Pinpoint the cell where the given text exists, returning its (X, Y) midpoint coordinate. 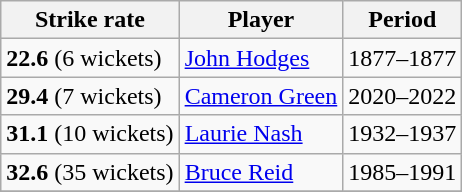
1985–1991 (402, 172)
22.6 (6 wickets) (90, 58)
1877–1877 (402, 58)
1932–1937 (402, 134)
Laurie Nash (261, 134)
John Hodges (261, 58)
31.1 (10 wickets) (90, 134)
29.4 (7 wickets) (90, 96)
2020–2022 (402, 96)
Bruce Reid (261, 172)
Cameron Green (261, 96)
Player (261, 20)
32.6 (35 wickets) (90, 172)
Period (402, 20)
Strike rate (90, 20)
